Return the (x, y) coordinate for the center point of the cell that contains the specified text.  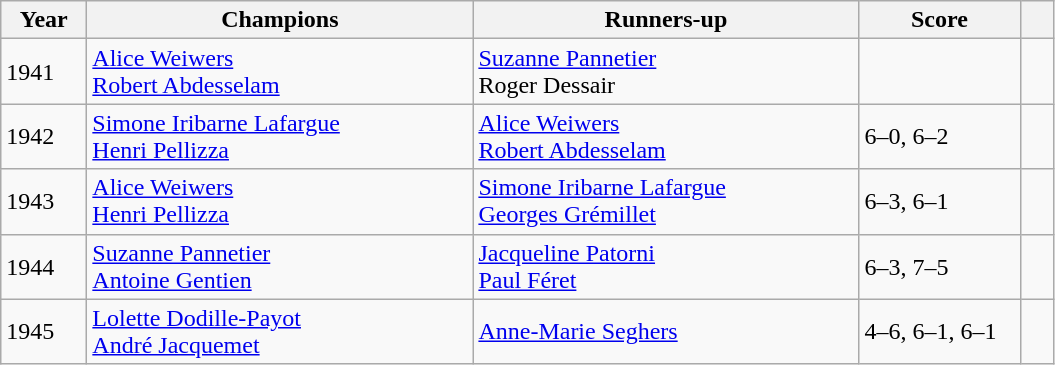
Simone Iribarne Lafargue Georges Grémillet (666, 202)
6–0, 6–2 (940, 136)
1942 (44, 136)
1945 (44, 332)
Simone Iribarne Lafargue Henri Pellizza (280, 136)
Champions (280, 20)
Anne-Marie Seghers (666, 332)
6–3, 7–5 (940, 266)
Suzanne Pannetier Antoine Gentien (280, 266)
Alice Weiwers Henri Pellizza (280, 202)
Lolette Dodille-Payot André Jacquemet (280, 332)
Score (940, 20)
4–6, 6–1, 6–1 (940, 332)
6–3, 6–1 (940, 202)
1943 (44, 202)
1944 (44, 266)
Jacqueline Patorni Paul Féret (666, 266)
Runners-up (666, 20)
1941 (44, 72)
Suzanne Pannetier Roger Dessair (666, 72)
Year (44, 20)
